Search for the cell housing the specified text and yield its [X, Y] center coordinate. 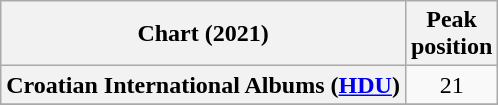
Chart (2021) [204, 34]
Croatian International Albums (HDU) [204, 85]
Peakposition [451, 34]
21 [451, 85]
